Determine the [x, y] coordinate at the center of the cell enclosing the given text.  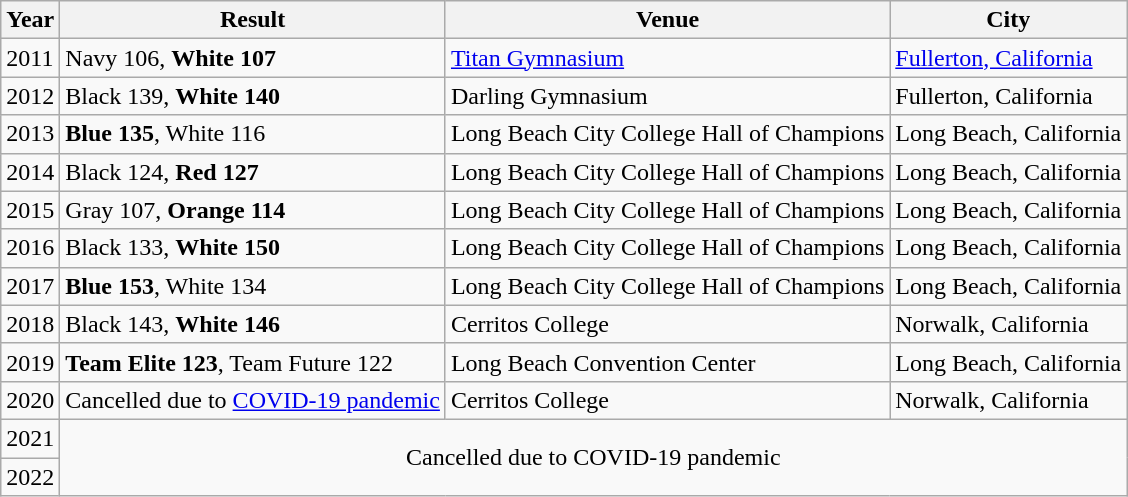
2013 [30, 134]
Venue [667, 20]
Navy 106, White 107 [253, 58]
2011 [30, 58]
City [1008, 20]
Long Beach Convention Center [667, 362]
Year [30, 20]
2021 [30, 438]
Team Elite 123, Team Future 122 [253, 362]
Black 133, White 150 [253, 248]
2012 [30, 96]
Black 124, Red 127 [253, 172]
2020 [30, 400]
2014 [30, 172]
Blue 153, White 134 [253, 286]
Titan Gymnasium [667, 58]
Blue 135, White 116 [253, 134]
2015 [30, 210]
2018 [30, 324]
Black 143, White 146 [253, 324]
2022 [30, 477]
Result [253, 20]
2017 [30, 286]
2019 [30, 362]
Darling Gymnasium [667, 96]
Gray 107, Orange 114 [253, 210]
Black 139, White 140 [253, 96]
2016 [30, 248]
